From the cell containing the given text, extract its center point as [X, Y] coordinate. 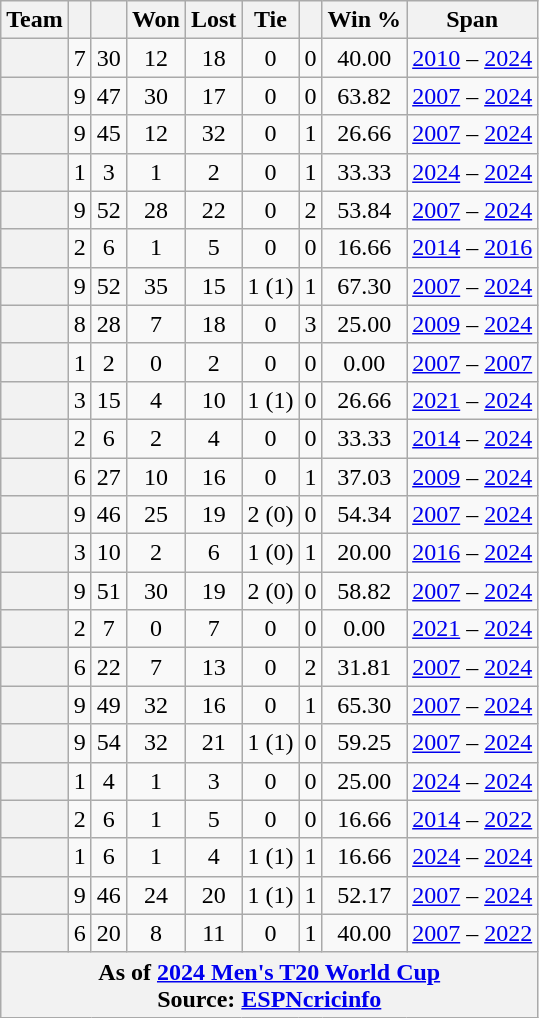
Tie [270, 20]
37.03 [364, 477]
54 [108, 743]
24 [156, 895]
52.17 [364, 895]
As of 2024 Men's T20 World CupSource: ESPNcricinfo [270, 984]
35 [156, 286]
67.30 [364, 286]
47 [108, 96]
2014 – 2016 [472, 248]
53.84 [364, 210]
51 [108, 591]
58.82 [364, 591]
20.00 [364, 553]
2014 – 2022 [472, 819]
54.34 [364, 515]
21 [213, 743]
63.82 [364, 96]
59.25 [364, 743]
Team [35, 20]
31.81 [364, 667]
2014 – 2024 [472, 438]
45 [108, 134]
11 [213, 933]
2007 – 2007 [472, 362]
2007 – 2022 [472, 933]
Lost [213, 20]
2010 – 2024 [472, 58]
25 [156, 515]
65.30 [364, 705]
13 [213, 667]
Win % [364, 20]
17 [213, 96]
2016 – 2024 [472, 553]
27 [108, 477]
Won [156, 20]
49 [108, 705]
1 (0) [270, 553]
Span [472, 20]
